Find where the given text appears and provide that cell's center as [X, Y] coordinate. 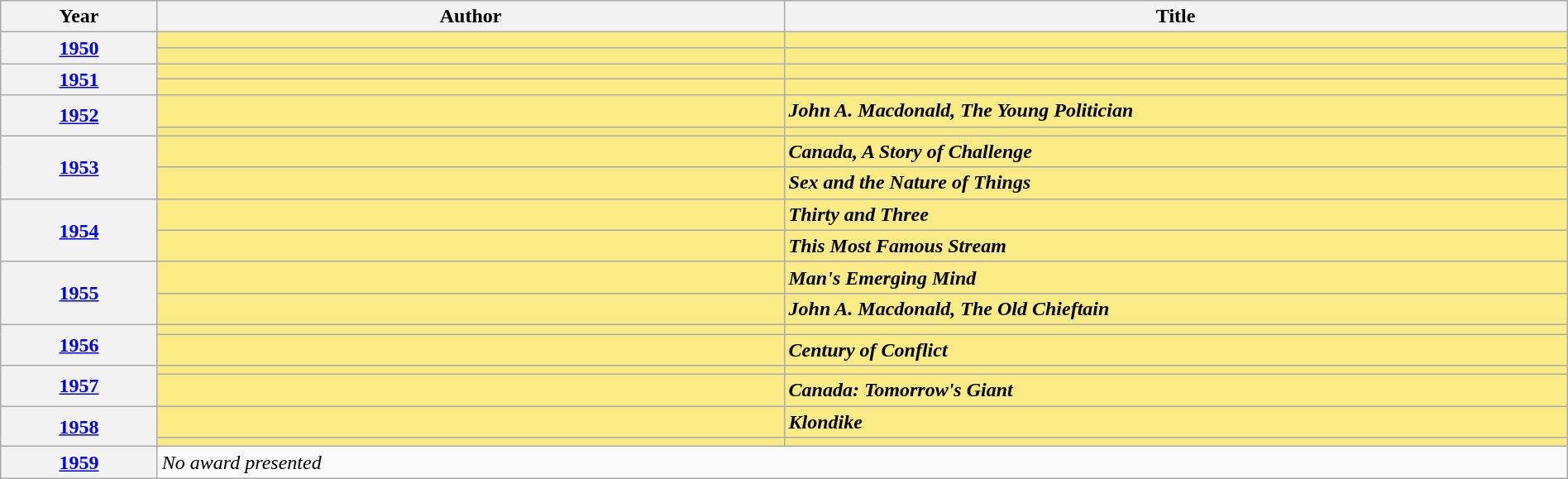
Canada, A Story of Challenge [1176, 151]
Title [1176, 17]
1956 [79, 344]
Author [471, 17]
1953 [79, 167]
Klondike [1176, 422]
1959 [79, 462]
1952 [79, 116]
Century of Conflict [1176, 350]
1951 [79, 79]
1954 [79, 230]
Thirty and Three [1176, 214]
Sex and the Nature of Things [1176, 183]
John A. Macdonald, The Old Chieftain [1176, 309]
1955 [79, 293]
No award presented [862, 462]
John A. Macdonald, The Young Politician [1176, 111]
1950 [79, 48]
1958 [79, 427]
1957 [79, 386]
Man's Emerging Mind [1176, 277]
Year [79, 17]
This Most Famous Stream [1176, 246]
Canada: Tomorrow's Giant [1176, 390]
